Identify which cell holds the provided text, then report its (X, Y) central coordinate. 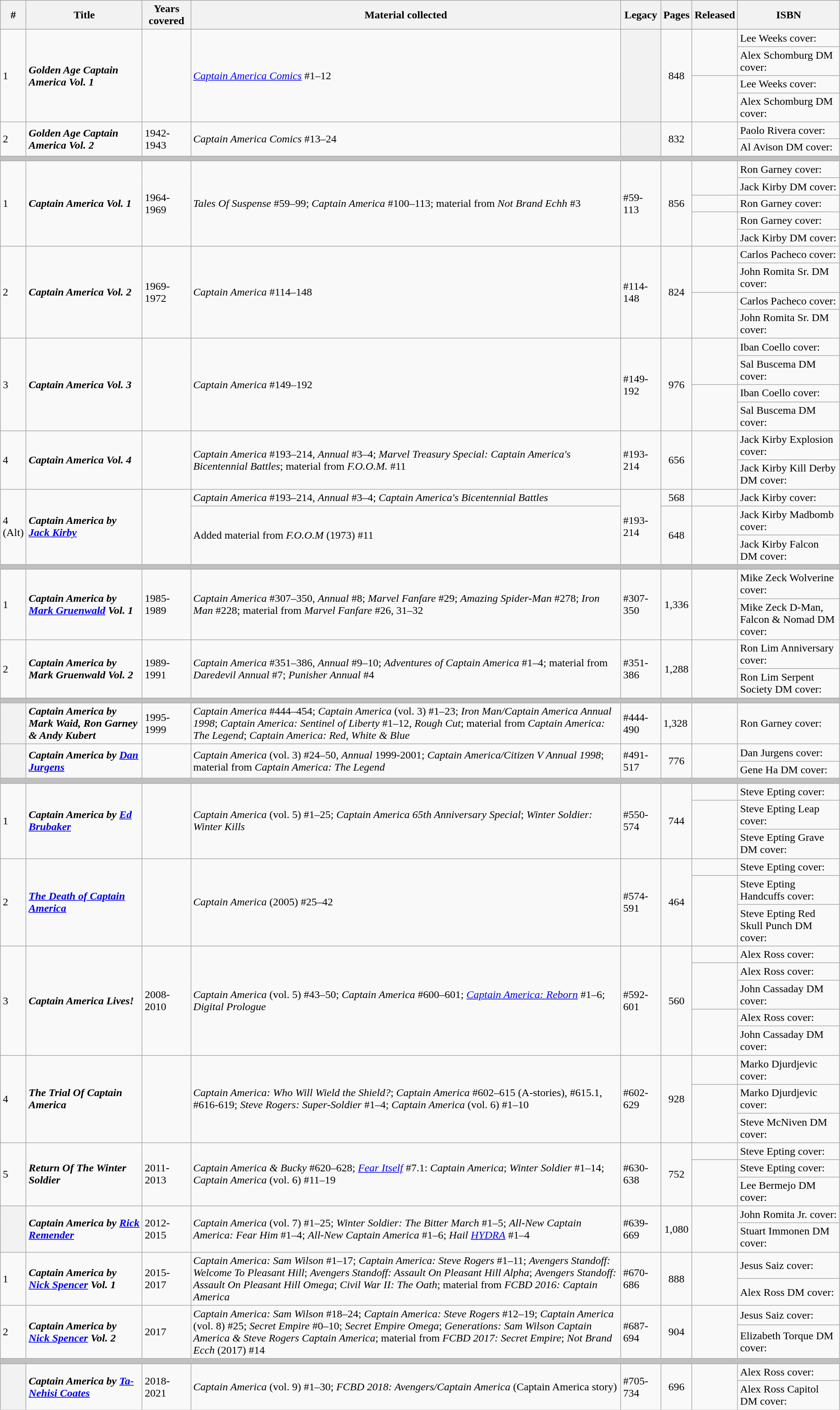
Material collected (405, 15)
Steve McNiven DM cover: (789, 1128)
Steve Epting Red Skull Punch DM cover: (789, 925)
Stuart Immonen DM cover: (789, 1238)
Jack Kirby Explosion cover: (789, 445)
Mike Zeck Wolverine cover: (789, 584)
#670-686 (641, 1279)
Alex Ross DM cover: (789, 1292)
Steve Epting Grave DM cover: (789, 844)
824 (677, 292)
Captain America by Mark Gruenwald Vol. 2 (84, 669)
#639-669 (641, 1229)
The Trial Of Captain America (84, 1099)
5 (13, 1174)
Steve Epting Leap cover: (789, 815)
#574-591 (641, 902)
776 (677, 761)
Jack Kirby Falcon DM cover: (789, 550)
Ron Lim Serpent Society DM cover: (789, 683)
Captain America #114–148 (405, 292)
560 (677, 1000)
4 (Alt) (13, 527)
Dan Jurgens cover: (789, 753)
#444-490 (641, 724)
Captain America (vol. 5) #43–50; Captain America #600–601; Captain America: Reborn #1–6; Digital Prologue (405, 1000)
928 (677, 1099)
Ron Lim Anniversary cover: (789, 655)
#149-192 (641, 385)
Title (84, 15)
1989-1991 (166, 669)
Lee Bermejo DM cover: (789, 1191)
ISBN (789, 15)
Captain America Comics #13–24 (405, 139)
Captain America #193–214, Annual #3–4; Captain America's Bicentennial Battles (405, 497)
2011-2013 (166, 1174)
Captain America by Nick Spencer Vol. 2 (84, 1332)
Captain America Lives! (84, 1000)
696 (677, 1386)
#114-148 (641, 292)
832 (677, 139)
Gene Ha DM cover: (789, 770)
Captain America (2005) #25–42 (405, 902)
Captain America #307–350, Annual #8; Marvel Fanfare #29; Amazing Spider-Man #278; Iron Man #228; material from Marvel Fanfare #26, 31–32 (405, 604)
888 (677, 1279)
856 (677, 203)
Captain America Vol. 1 (84, 203)
Tales Of Suspense #59–99; Captain America #100–113; material from Not Brand Echh #3 (405, 203)
Paolo Rivera cover: (789, 130)
#59-113 (641, 203)
2018-2021 (166, 1386)
#550-574 (641, 821)
1985-1989 (166, 604)
Captain America Comics #1–12 (405, 76)
1,328 (677, 724)
Added material from F.O.O.M (1973) #11 (405, 535)
Captain America Vol. 3 (84, 385)
Steve Epting Handcuffs cover: (789, 890)
Captain America by Mark Gruenwald Vol. 1 (84, 604)
Alex Ross Capitol DM cover: (789, 1395)
Captain America by Jack Kirby (84, 527)
904 (677, 1332)
#602-629 (641, 1099)
1942-1943 (166, 139)
Al Avison DM cover: (789, 147)
Captain America (vol. 3) #24–50, Annual 1999-2001; Captain America/Citizen V Annual 1998; material from Captain America: The Legend (405, 761)
Captain America #193–214, Annual #3–4; Marvel Treasury Special: Captain America's Bicentennial Battles; material from F.O.O.M. #11 (405, 460)
752 (677, 1174)
Captain America by Nick Spencer Vol. 1 (84, 1279)
648 (677, 535)
2008-2010 (166, 1000)
#491-517 (641, 761)
464 (677, 902)
1964-1969 (166, 203)
John Romita Jr. cover: (789, 1214)
Captain America by Dan Jurgens (84, 761)
2015-2017 (166, 1279)
Golden Age Captain America Vol. 2 (84, 139)
#630-638 (641, 1174)
#307-350 (641, 604)
Captain America by Ed Brubaker (84, 821)
Jack Kirby cover: (789, 497)
Captain America (vol. 5) #1–25; Captain America 65th Anniversary Special; Winter Soldier: Winter Kills (405, 821)
#705-734 (641, 1386)
Captain America #351–386, Annual #9–10; Adventures of Captain America #1–4; material from Daredevil Annual #7; Punisher Annual #4 (405, 669)
Mike Zeck D-Man, Falcon & Nomad DM cover: (789, 619)
744 (677, 821)
Pages (677, 15)
Captain America by Ta-Nehisi Coates (84, 1386)
#351-386 (641, 669)
Released (715, 15)
Jack Kirby Madbomb cover: (789, 520)
The Death of Captain America (84, 902)
Golden Age Captain America Vol. 1 (84, 76)
1,336 (677, 604)
2012-2015 (166, 1229)
# (13, 15)
#687-694 (641, 1332)
568 (677, 497)
Captain America (vol. 9) #1–30; FCBD 2018: Avengers/Captain America (Captain America story) (405, 1386)
Captain America & Bucky #620–628; Fear Itself #7.1: Captain America; Winter Soldier #1–14; Captain America (vol. 6) #11–19 (405, 1174)
656 (677, 460)
1995-1999 (166, 724)
Elizabeth Torque DM cover: (789, 1341)
Return Of The Winter Soldier (84, 1174)
Captain America Vol. 4 (84, 460)
1969-1972 (166, 292)
Captain America Vol. 2 (84, 292)
1,080 (677, 1229)
Captain America by Mark Waid, Ron Garney & Andy Kubert (84, 724)
976 (677, 385)
Years covered (166, 15)
#592-601 (641, 1000)
Captain America #149–192 (405, 385)
Captain America by Rick Remender (84, 1229)
Legacy (641, 15)
848 (677, 76)
2017 (166, 1332)
Jack Kirby Kill Derby DM cover: (789, 475)
1,288 (677, 669)
